Extract the [x, y] coordinate from the center of the cell holding the provided text.  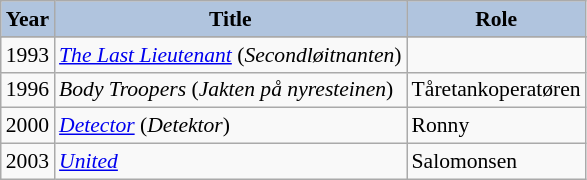
1996 [28, 90]
Detector (Detektor) [230, 126]
Year [28, 19]
1993 [28, 55]
Tåretankoperatøren [496, 90]
The Last Lieutenant (Secondløitnanten) [230, 55]
Salomonsen [496, 162]
Ronny [496, 126]
Title [230, 19]
Role [496, 19]
United [230, 162]
Body Troopers (Jakten på nyresteinen) [230, 90]
2000 [28, 126]
2003 [28, 162]
